Locate the cell with the specified text and output its [X, Y] center coordinate. 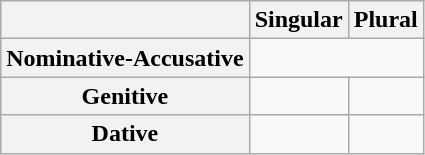
Singular [298, 20]
Nominative-Accusative [125, 58]
Genitive [125, 96]
Plural [386, 20]
Dative [125, 134]
